Determine the [x, y] coordinate at the center of the cell enclosing the given text.  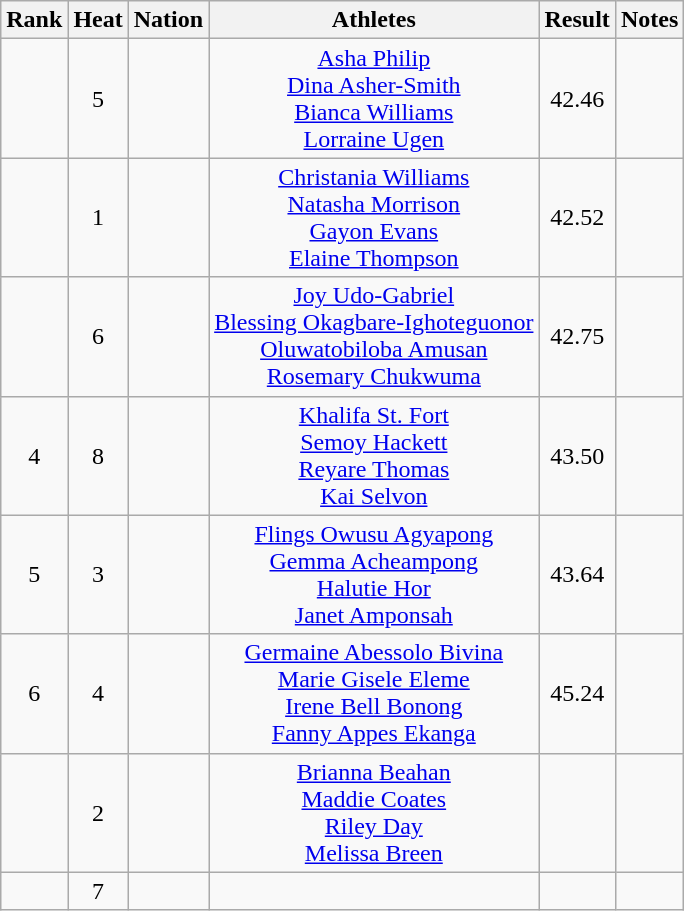
Joy Udo-GabrielBlessing Okagbare-IghoteguonorOluwatobiloba AmusanRosemary Chukwuma [374, 336]
42.52 [577, 218]
Heat [98, 20]
Germaine Abessolo BivinaMarie Gisele ElemeIrene Bell BonongFanny Appes Ekanga [374, 694]
7 [98, 891]
42.75 [577, 336]
Flings Owusu AgyapongGemma AcheampongHalutie HorJanet Amponsah [374, 574]
1 [98, 218]
Notes [649, 20]
42.46 [577, 98]
43.64 [577, 574]
Khalifa St. FortSemoy HackettReyare ThomasKai Selvon [374, 456]
Asha PhilipDina Asher-SmithBianca WilliamsLorraine Ugen [374, 98]
2 [98, 812]
Result [577, 20]
Rank [34, 20]
3 [98, 574]
8 [98, 456]
45.24 [577, 694]
Athletes [374, 20]
Brianna BeahanMaddie CoatesRiley DayMelissa Breen [374, 812]
Christania WilliamsNatasha MorrisonGayon EvansElaine Thompson [374, 218]
Nation [168, 20]
43.50 [577, 456]
